Output the (X, Y) coordinate of the center of the cell containing the given text.  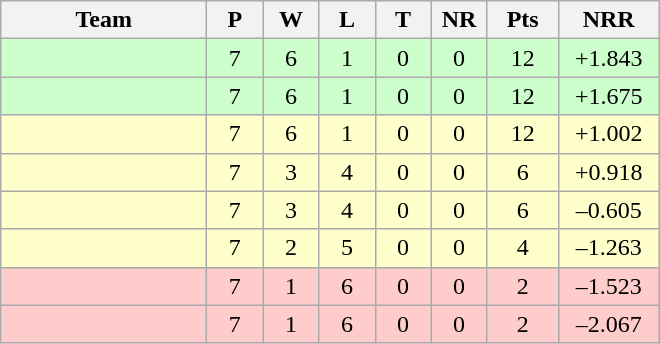
Pts (522, 20)
T (403, 20)
–0.605 (608, 210)
–1.263 (608, 248)
5 (347, 248)
L (347, 20)
NR (459, 20)
–1.523 (608, 286)
W (291, 20)
P (235, 20)
+1.002 (608, 134)
NRR (608, 20)
–2.067 (608, 324)
+1.843 (608, 58)
+0.918 (608, 172)
+1.675 (608, 96)
Team (104, 20)
